Scan for the cell matching the given text and deliver its [x, y] coordinate at center. 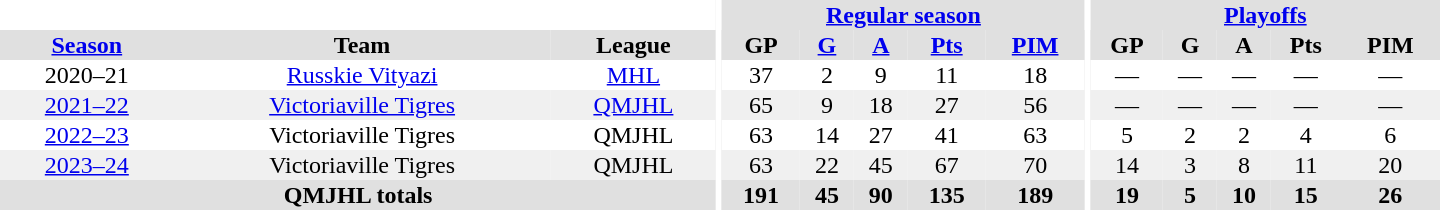
6 [1390, 135]
Russkie Vityazi [362, 75]
Team [362, 45]
20 [1390, 165]
2023–24 [87, 165]
8 [1244, 165]
67 [947, 165]
191 [761, 195]
MHL [634, 75]
Regular season [903, 15]
2020–21 [87, 75]
65 [761, 105]
19 [1127, 195]
70 [1036, 165]
22 [827, 165]
26 [1390, 195]
QMJHL totals [358, 195]
90 [881, 195]
Season [87, 45]
2021–22 [87, 105]
10 [1244, 195]
League [634, 45]
3 [1190, 165]
Playoffs [1266, 15]
189 [1036, 195]
135 [947, 195]
37 [761, 75]
2022–23 [87, 135]
56 [1036, 105]
15 [1306, 195]
4 [1306, 135]
41 [947, 135]
